From the cell containing the given text, extract its center point as (X, Y) coordinate. 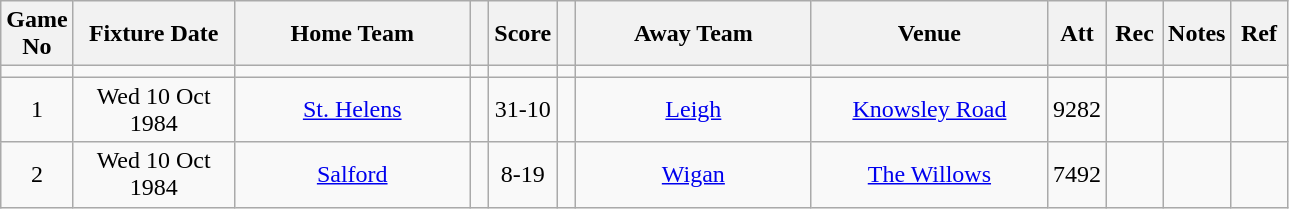
Home Team (352, 34)
St. Helens (352, 110)
1 (37, 110)
The Willows (929, 174)
Ref (1259, 34)
Game No (37, 34)
Leigh (693, 110)
Salford (352, 174)
Notes (1197, 34)
Venue (929, 34)
8-19 (523, 174)
Fixture Date (154, 34)
Away Team (693, 34)
Att (1076, 34)
Score (523, 34)
Knowsley Road (929, 110)
31-10 (523, 110)
7492 (1076, 174)
Rec (1135, 34)
Wigan (693, 174)
2 (37, 174)
9282 (1076, 110)
